For the text-containing cell, return its midpoint in [x, y] coordinate format. 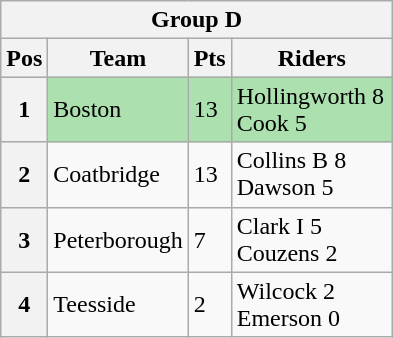
Collins B 8Dawson 5 [312, 174]
3 [24, 240]
7 [210, 240]
1 [24, 110]
Group D [197, 20]
Boston [118, 110]
Wilcock 2Emerson 0 [312, 304]
Team [118, 58]
Teesside [118, 304]
Riders [312, 58]
Hollingworth 8Cook 5 [312, 110]
Clark I 5Couzens 2 [312, 240]
Coatbridge [118, 174]
4 [24, 304]
Pts [210, 58]
Peterborough [118, 240]
Pos [24, 58]
